Extract the (x, y) coordinate from the center of the cell holding the provided text.  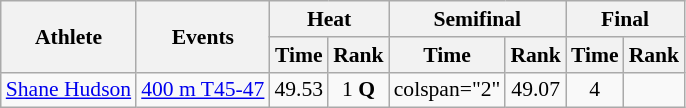
Semifinal (478, 19)
49.07 (536, 90)
Events (202, 36)
400 m T45-47 (202, 90)
Final (625, 19)
colspan="2" (448, 90)
1 Q (358, 90)
4 (595, 90)
49.53 (298, 90)
Heat (328, 19)
Shane Hudson (68, 90)
Athlete (68, 36)
